Find where the given text appears and provide that cell's center as [x, y] coordinate. 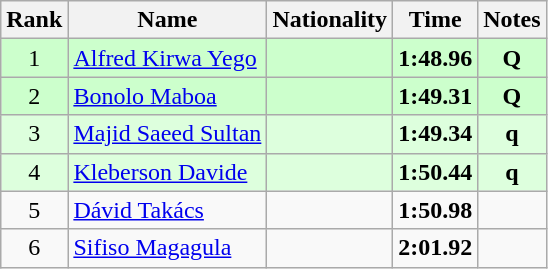
5 [34, 210]
Nationality [330, 20]
1:50.44 [436, 172]
Time [436, 20]
Kleberson Davide [168, 172]
2 [34, 96]
6 [34, 248]
2:01.92 [436, 248]
Dávid Takács [168, 210]
3 [34, 134]
1:49.31 [436, 96]
Alfred Kirwa Yego [168, 58]
4 [34, 172]
1 [34, 58]
Name [168, 20]
1:49.34 [436, 134]
Sifiso Magagula [168, 248]
Majid Saeed Sultan [168, 134]
Bonolo Maboa [168, 96]
Rank [34, 20]
1:50.98 [436, 210]
1:48.96 [436, 58]
Notes [512, 20]
